Determine the [X, Y] coordinate at the center of the cell enclosing the given text.  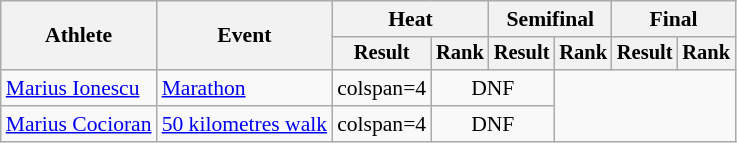
Semifinal [550, 19]
Marius Cocioran [79, 124]
Final [674, 19]
Marius Ionescu [79, 88]
Event [245, 36]
Marathon [245, 88]
Heat [410, 19]
Athlete [79, 36]
50 kilometres walk [245, 124]
